Determine the (x, y) coordinate at the center of the cell enclosing the given text.  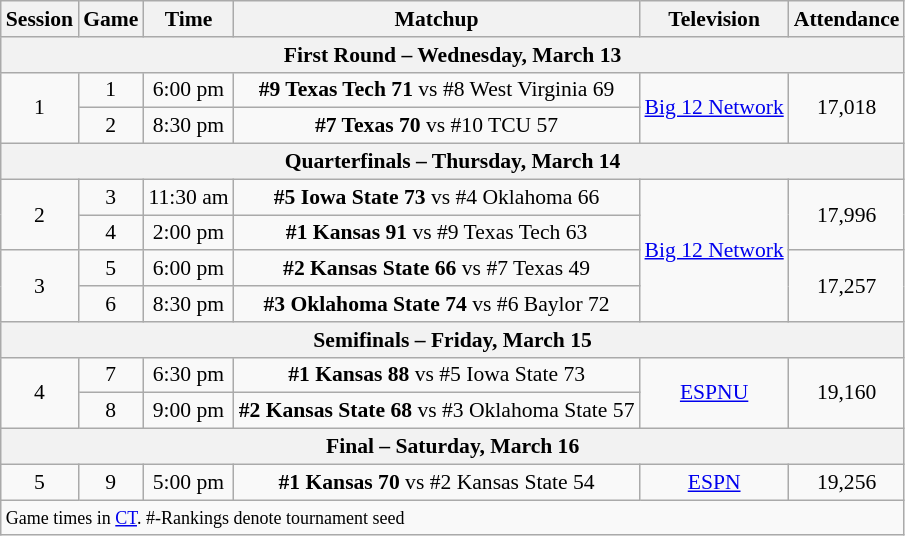
11:30 am (188, 197)
#3 Oklahoma State 74 vs #6 Baylor 72 (437, 304)
Game (110, 19)
17,257 (847, 286)
#9 Texas Tech 71 vs #8 West Virginia 69 (437, 90)
19,256 (847, 482)
17,018 (847, 108)
7 (110, 375)
9:00 pm (188, 411)
ESPNU (714, 392)
Session (40, 19)
2:00 pm (188, 233)
#2 Kansas State 68 vs #3 Oklahoma State 57 (437, 411)
Final – Saturday, March 16 (453, 447)
Game times in CT. #-Rankings denote tournament seed (453, 518)
#5 Iowa State 73 vs #4 Oklahoma 66 (437, 197)
19,160 (847, 392)
#7 Texas 70 vs #10 TCU 57 (437, 126)
ESPN (714, 482)
#2 Kansas State 66 vs #7 Texas 49 (437, 269)
5:00 pm (188, 482)
Semifinals – Friday, March 15 (453, 340)
#1 Kansas 91 vs #9 Texas Tech 63 (437, 233)
6 (110, 304)
#1 Kansas 70 vs #2 Kansas State 54 (437, 482)
8 (110, 411)
Television (714, 19)
First Round – Wednesday, March 13 (453, 55)
Matchup (437, 19)
Quarterfinals – Thursday, March 14 (453, 162)
Time (188, 19)
6:30 pm (188, 375)
#1 Kansas 88 vs #5 Iowa State 73 (437, 375)
Attendance (847, 19)
17,996 (847, 214)
9 (110, 482)
